Detect which cell encompasses the target text, then output its (X, Y) center coordinate. 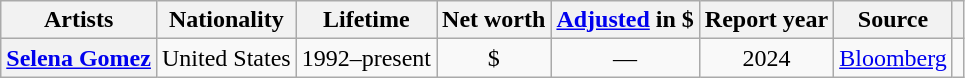
Adjusted in $ (625, 20)
United States (226, 58)
— (625, 58)
1992–present (366, 58)
$ (494, 58)
Report year (766, 20)
Net worth (494, 20)
Source (894, 20)
Artists (79, 20)
2024 (766, 58)
Nationality (226, 20)
Lifetime (366, 20)
Selena Gomez (79, 58)
Bloomberg (894, 58)
